Provide the (X, Y) coordinate of the cell's center where the given text is located.  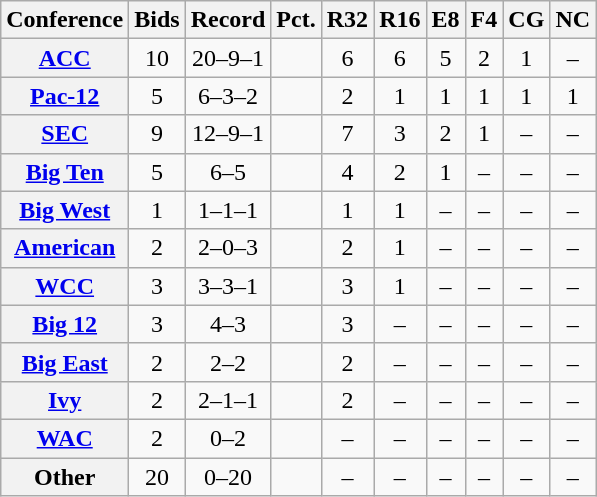
4 (347, 172)
Big 12 (65, 324)
E8 (446, 20)
NC (573, 20)
SEC (65, 134)
CG (526, 20)
7 (347, 134)
Record (228, 20)
12–9–1 (228, 134)
4–3 (228, 324)
1–1–1 (228, 210)
0–2 (228, 438)
0–20 (228, 477)
3–3–1 (228, 286)
Ivy (65, 400)
American (65, 248)
6–3–2 (228, 96)
6–5 (228, 172)
R32 (347, 20)
R16 (400, 20)
Big East (65, 362)
F4 (484, 20)
10 (157, 58)
Bids (157, 20)
Pct. (296, 20)
2–1–1 (228, 400)
Conference (65, 20)
WCC (65, 286)
20 (157, 477)
ACC (65, 58)
20–9–1 (228, 58)
Big Ten (65, 172)
2–2 (228, 362)
9 (157, 134)
Pac-12 (65, 96)
Other (65, 477)
2–0–3 (228, 248)
WAC (65, 438)
Big West (65, 210)
